Pinpoint the cell where the given text exists, returning its [x, y] midpoint coordinate. 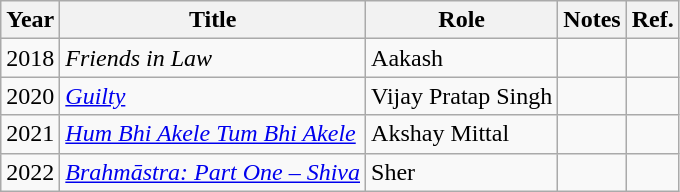
Vijay Pratap Singh [462, 96]
Title [213, 20]
Role [462, 20]
Aakash [462, 58]
Friends in Law [213, 58]
2020 [30, 96]
Hum Bhi Akele Tum Bhi Akele [213, 134]
2022 [30, 172]
Notes [592, 20]
2021 [30, 134]
Sher [462, 172]
Akshay Mittal [462, 134]
Guilty [213, 96]
Ref. [652, 20]
2018 [30, 58]
Year [30, 20]
Brahmāstra: Part One – Shiva [213, 172]
